Find where the given text appears and provide that cell's center as [X, Y] coordinate. 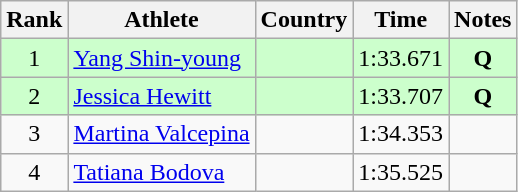
Jessica Hewitt [162, 96]
1:33.671 [401, 58]
2 [34, 96]
Notes [483, 20]
Rank [34, 20]
Country [304, 20]
4 [34, 172]
Tatiana Bodova [162, 172]
1:33.707 [401, 96]
Athlete [162, 20]
Martina Valcepina [162, 134]
Yang Shin-young [162, 58]
1:35.525 [401, 172]
1 [34, 58]
Time [401, 20]
3 [34, 134]
1:34.353 [401, 134]
